Locate the cell with the specified text and output its (X, Y) center coordinate. 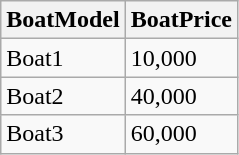
Boat1 (63, 58)
60,000 (181, 134)
Boat3 (63, 134)
Boat2 (63, 96)
BoatModel (63, 20)
10,000 (181, 58)
BoatPrice (181, 20)
40,000 (181, 96)
